Provide the (x, y) coordinate of the cell's center where the given text is located.  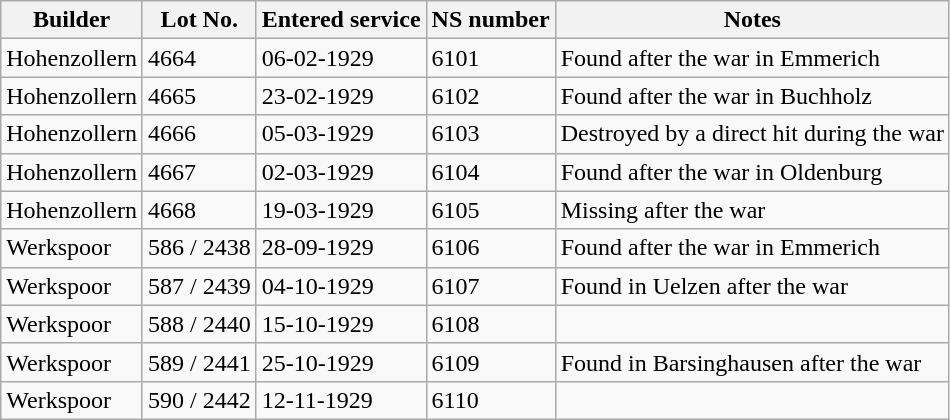
4664 (199, 58)
Found after the war in Oldenburg (752, 172)
4668 (199, 210)
NS number (490, 20)
586 / 2438 (199, 248)
588 / 2440 (199, 324)
Found in Barsinghausen after the war (752, 362)
Builder (72, 20)
Found after the war in Buchholz (752, 96)
06-02-1929 (341, 58)
6110 (490, 400)
6102 (490, 96)
6107 (490, 286)
587 / 2439 (199, 286)
6106 (490, 248)
6101 (490, 58)
12-11-1929 (341, 400)
Lot No. (199, 20)
6105 (490, 210)
6104 (490, 172)
4666 (199, 134)
Notes (752, 20)
6108 (490, 324)
23-02-1929 (341, 96)
04-10-1929 (341, 286)
6103 (490, 134)
Destroyed by a direct hit during the war (752, 134)
590 / 2442 (199, 400)
15-10-1929 (341, 324)
05-03-1929 (341, 134)
02-03-1929 (341, 172)
25-10-1929 (341, 362)
6109 (490, 362)
4667 (199, 172)
Found in Uelzen after the war (752, 286)
Entered service (341, 20)
589 / 2441 (199, 362)
4665 (199, 96)
Missing after the war (752, 210)
19-03-1929 (341, 210)
28-09-1929 (341, 248)
